Pinpoint the cell where the given text exists, returning its (x, y) midpoint coordinate. 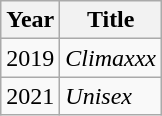
Unisex (111, 96)
2021 (30, 96)
Title (111, 20)
Year (30, 20)
2019 (30, 58)
Climaxxx (111, 58)
